Scan for the cell matching the given text and deliver its (X, Y) coordinate at center. 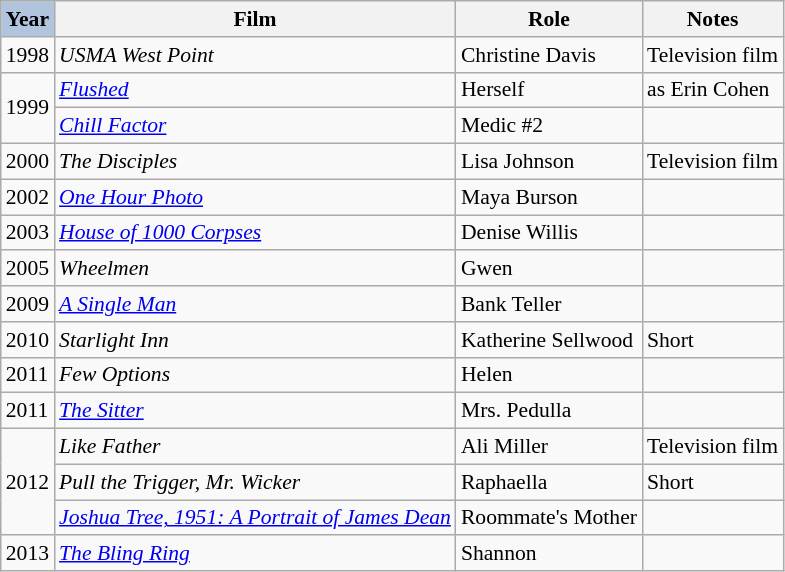
Christine Davis (549, 55)
Notes (712, 19)
Role (549, 19)
Medic #2 (549, 126)
Starlight Inn (255, 340)
2010 (28, 340)
Gwen (549, 269)
1999 (28, 108)
Wheelmen (255, 269)
One Hour Photo (255, 197)
Lisa Johnson (549, 162)
Helen (549, 375)
Few Options (255, 375)
Year (28, 19)
Ali Miller (549, 447)
USMA West Point (255, 55)
1998 (28, 55)
Chill Factor (255, 126)
Maya Burson (549, 197)
Denise Willis (549, 233)
The Disciples (255, 162)
The Bling Ring (255, 554)
2013 (28, 554)
Raphaella (549, 482)
2012 (28, 482)
2002 (28, 197)
Katherine Sellwood (549, 340)
The Sitter (255, 411)
Mrs. Pedulla (549, 411)
2005 (28, 269)
Flushed (255, 90)
Herself (549, 90)
Like Father (255, 447)
as Erin Cohen (712, 90)
Bank Teller (549, 304)
2009 (28, 304)
Pull the Trigger, Mr. Wicker (255, 482)
Joshua Tree, 1951: A Portrait of James Dean (255, 518)
2003 (28, 233)
Roommate's Mother (549, 518)
A Single Man (255, 304)
Film (255, 19)
House of 1000 Corpses (255, 233)
2000 (28, 162)
Shannon (549, 554)
